For the text-containing cell, return its midpoint in [X, Y] coordinate format. 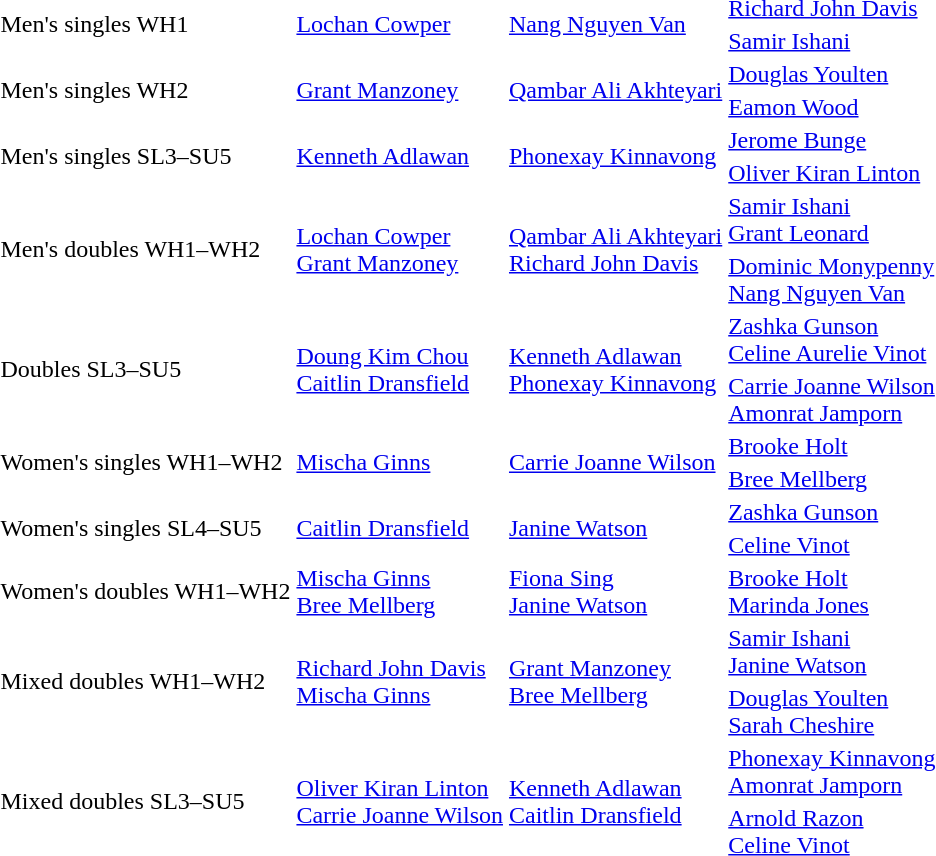
Carrie Joanne Wilson [615, 462]
Janine Watson [615, 528]
Qambar Ali Akhteyari Richard John Davis [615, 250]
Qambar Ali Akhteyari [615, 90]
Phonexay Kinnavong [615, 156]
Mischa Ginns Bree Mellberg [400, 592]
Lochan Cowper Grant Manzoney [400, 250]
Grant Manzoney [400, 90]
Doung Kim Chou Caitlin Dransfield [400, 370]
Grant Manzoney Bree Mellberg [615, 682]
Fiona Sing Janine Watson [615, 592]
Mischa Ginns [400, 462]
Kenneth Adlawan Phonexay Kinnavong [615, 370]
Caitlin Dransfield [400, 528]
Kenneth Adlawan [400, 156]
Richard John Davis Mischa Ginns [400, 682]
